From the cell containing the given text, extract its center point as (x, y) coordinate. 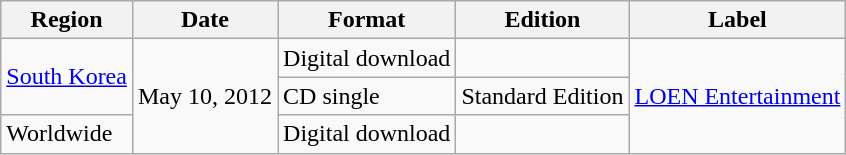
Standard Edition (542, 96)
May 10, 2012 (204, 96)
Label (738, 20)
Format (367, 20)
Date (204, 20)
Edition (542, 20)
CD single (367, 96)
Region (67, 20)
Worldwide (67, 134)
South Korea (67, 77)
LOEN Entertainment (738, 96)
